Return the (X, Y) coordinate for the center point of the cell that contains the specified text.  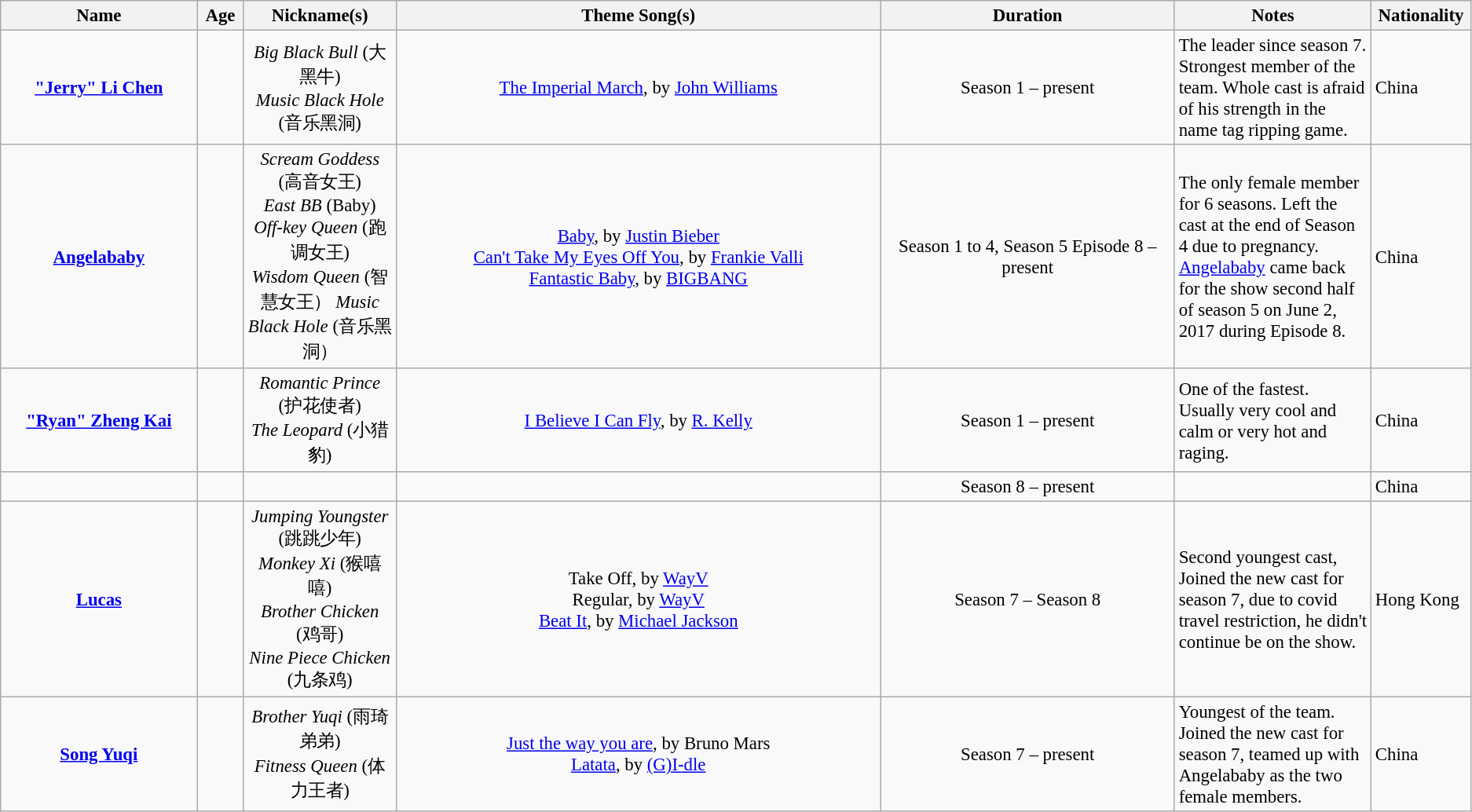
The leader since season 7. Strongest member of the team. Whole cast is afraid of his strength in the name tag ripping game. (1272, 88)
Age (220, 16)
Lucas (99, 600)
Theme Song(s) (638, 16)
Baby, by Justin BieberCan't Take My Eyes Off You, by Frankie ValliFantastic Baby, by BIGBANG (638, 256)
Romantic Prince (护花使者) The Leopard (小猎豹) (320, 420)
Nickname(s) (320, 16)
Brother Yuqi (雨琦弟弟)Fitness Queen (体力王者) (320, 755)
Notes (1272, 16)
Name (99, 16)
Big Black Bull (大黑牛)Music Black Hole (音乐黑洞) (320, 88)
Season 7 – present (1027, 755)
"Jerry" Li Chen (99, 88)
One of the fastest. Usually very cool and calm or very hot and raging. (1272, 420)
Season 8 – present (1027, 487)
Season 7 – Season 8 (1027, 600)
Duration (1027, 16)
Season 1 to 4, Season 5 Episode 8 – present (1027, 256)
Youngest of the team. Joined the new cast for season 7, teamed up with Angelababy as the two female members. (1272, 755)
Second youngest cast, Joined the new cast for season 7, due to covid travel restriction, he didn't continue be on the show. (1272, 600)
Hong Kong (1422, 600)
Take Off, by WayV Regular, by WayVBeat It, by Michael Jackson (638, 600)
"Ryan" Zheng Kai (99, 420)
Just the way you are, by Bruno MarsLatata, by (G)I-dle (638, 755)
Scream Goddess (高音女王)East BB (Baby)Off-key Queen (跑调女王)Wisdom Queen (智慧女王） Music Black Hole (音乐黑洞） (320, 256)
The Imperial March, by John Williams (638, 88)
Angelababy (99, 256)
I Believe I Can Fly, by R. Kelly (638, 420)
Nationality (1422, 16)
Song Yuqi (99, 755)
Jumping Youngster (跳跳少年)Monkey Xi (猴嘻嘻)Brother Chicken (鸡哥)Nine Piece Chicken (九条鸡) (320, 600)
